Provide the [X, Y] coordinate of the cell's center where the given text is located.  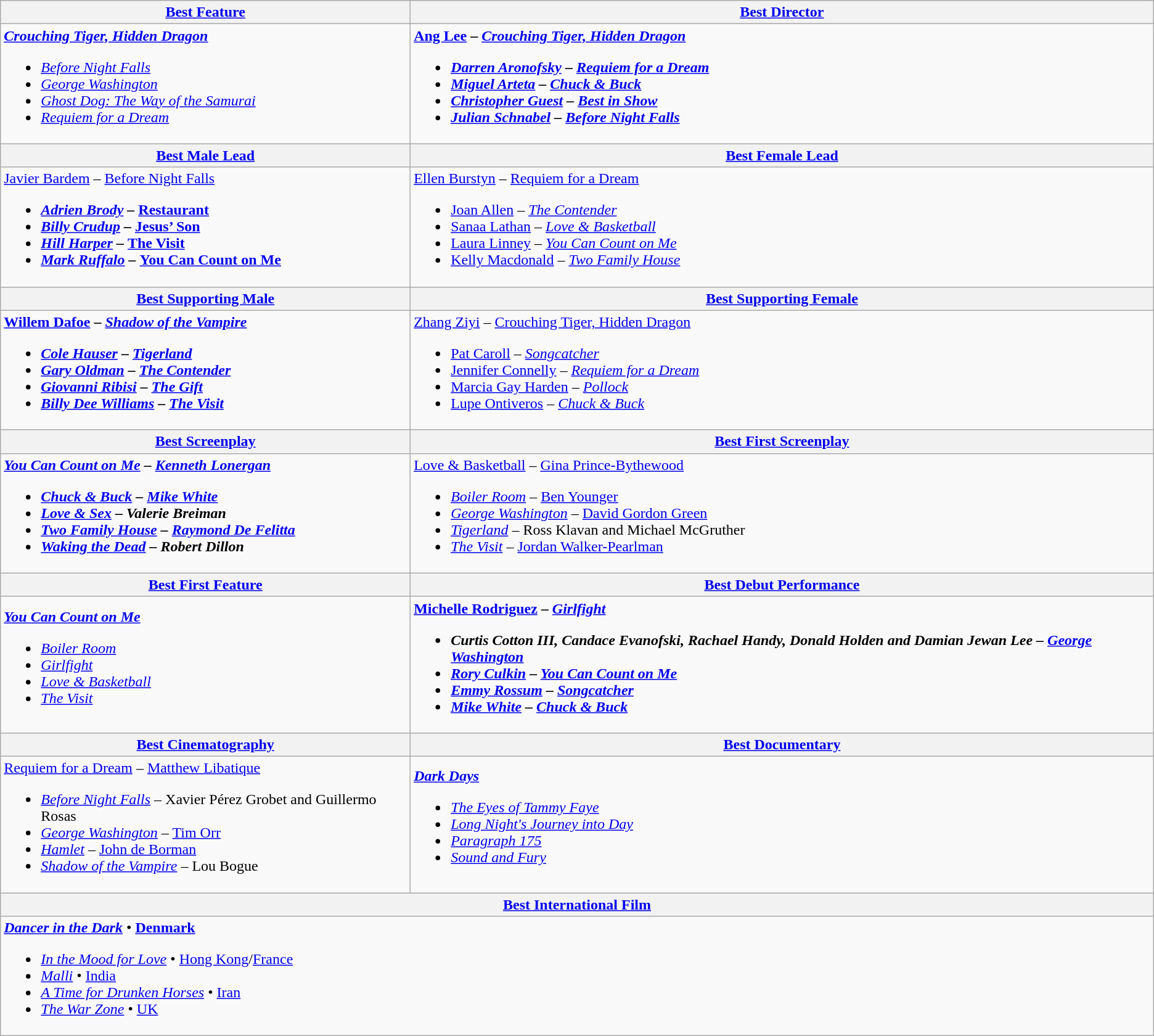
Best Supporting Male [206, 298]
Best First Screenplay [782, 442]
Best Director [782, 12]
Willem Dafoe – Shadow of the VampireCole Hauser – TigerlandGary Oldman – The ContenderGiovanni Ribisi – The GiftBilly Dee Williams – The Visit [206, 370]
Best Feature [206, 12]
Javier Bardem – Before Night FallsAdrien Brody – RestaurantBilly Crudup – Jesus’ SonHill Harper – The VisitMark Ruffalo – You Can Count on Me [206, 227]
Dancer in the Dark • DenmarkIn the Mood for Love • Hong Kong/FranceMalli • IndiaA Time for Drunken Horses • IranThe War Zone • UK [577, 976]
Dark DaysThe Eyes of Tammy FayeLong Night's Journey into DayParagraph 175Sound and Fury [782, 824]
Best Male Lead [206, 155]
Crouching Tiger, Hidden DragonBefore Night FallsGeorge WashingtonGhost Dog: The Way of the SamuraiRequiem for a Dream [206, 84]
Best Supporting Female [782, 298]
You Can Count on MeBoiler RoomGirlfightLove & BasketballThe Visit [206, 665]
Best Cinematography [206, 744]
Best First Feature [206, 585]
Best International Film [577, 905]
Best Screenplay [206, 442]
Best Documentary [782, 744]
Best Female Lead [782, 155]
Best Debut Performance [782, 585]
